Find where the given text appears and provide that cell's center as (x, y) coordinate. 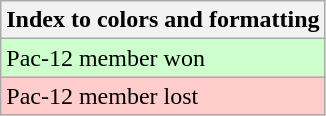
Pac-12 member won (163, 58)
Pac-12 member lost (163, 96)
Index to colors and formatting (163, 20)
